Search for the cell housing the specified text and yield its [X, Y] center coordinate. 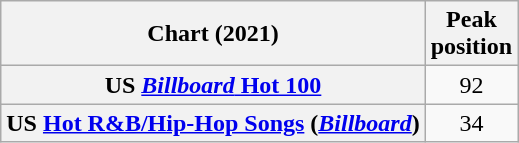
US Billboard Hot 100 [213, 85]
Peakposition [471, 34]
92 [471, 85]
34 [471, 123]
Chart (2021) [213, 34]
US Hot R&B/Hip-Hop Songs (Billboard) [213, 123]
